Identify which cell holds the provided text, then report its (X, Y) central coordinate. 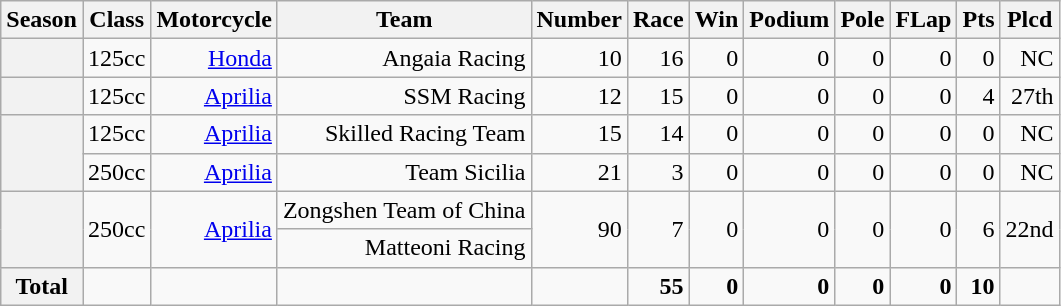
Podium (790, 20)
4 (978, 96)
27th (1030, 96)
14 (658, 134)
Number (579, 20)
16 (658, 58)
Matteoni Racing (404, 248)
22nd (1030, 229)
Skilled Racing Team (404, 134)
55 (658, 286)
SSM Racing (404, 96)
Class (116, 20)
90 (579, 229)
FLap (924, 20)
Team (404, 20)
Honda (214, 58)
Angaia Racing (404, 58)
7 (658, 229)
Team Sicilia (404, 172)
Season (42, 20)
Zongshen Team of China (404, 210)
Pts (978, 20)
Total (42, 286)
Pole (862, 20)
21 (579, 172)
12 (579, 96)
Race (658, 20)
6 (978, 229)
Plcd (1030, 20)
3 (658, 172)
Motorcycle (214, 20)
Win (716, 20)
